Extract the (x, y) coordinate from the center of the cell holding the provided text.  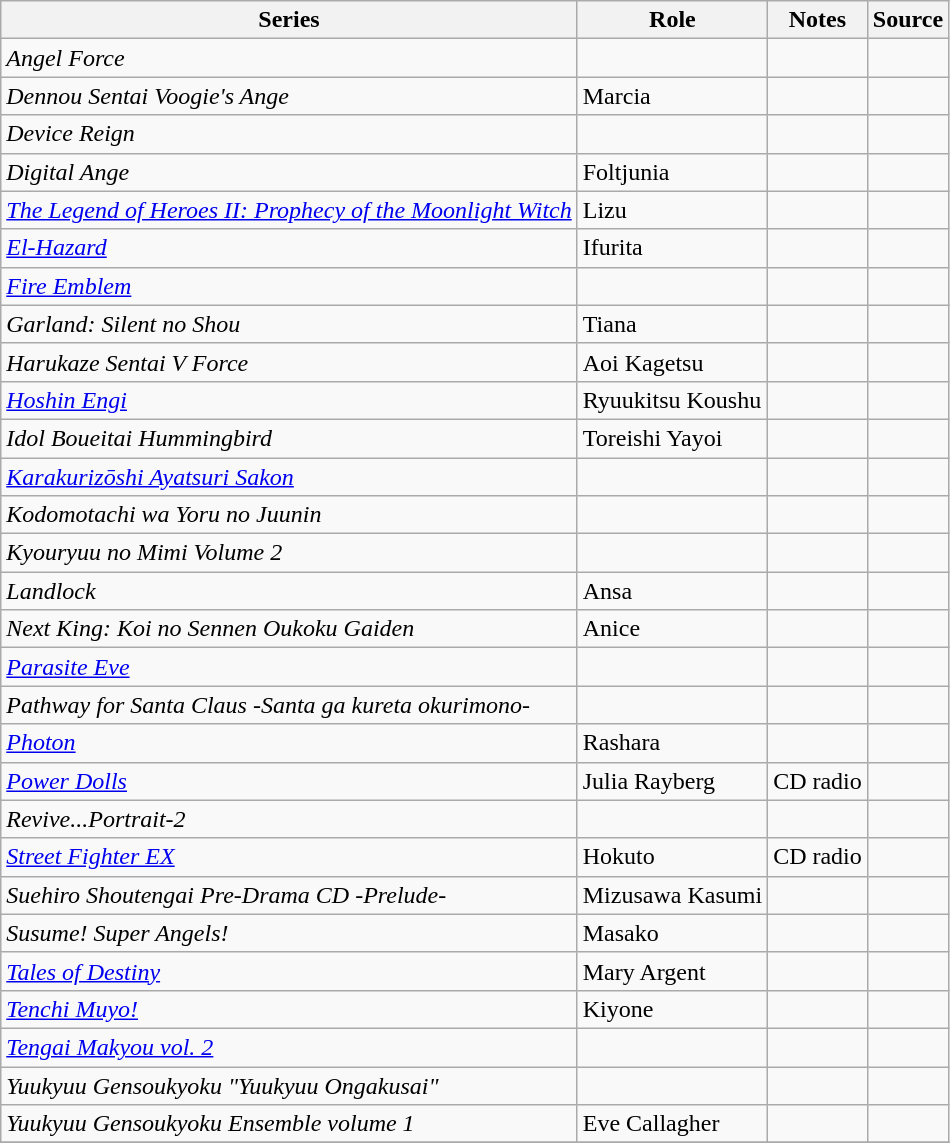
Garland: Silent no Shou (289, 324)
Anice (672, 629)
Tengai Makyou vol. 2 (289, 1047)
Yuukyuu Gensoukyoku "Yuukyuu Ongakusai" (289, 1085)
Lizu (672, 210)
Ansa (672, 591)
Idol Boueitai Hummingbird (289, 438)
Kodomotachi wa Yoru no Juunin (289, 515)
El-Hazard (289, 248)
Tenchi Muyo! (289, 1009)
Ryuukitsu Koushu (672, 400)
Mizusawa Kasumi (672, 895)
The Legend of Heroes II: Prophecy of the Moonlight Witch (289, 210)
Ifurita (672, 248)
Landlock (289, 591)
Toreishi Yayoi (672, 438)
Photon (289, 743)
Hokuto (672, 857)
Aoi Kagetsu (672, 362)
Pathway for Santa Claus -Santa ga kureta okurimono- (289, 705)
Rashara (672, 743)
Harukaze Sentai V Force (289, 362)
Device Reign (289, 134)
Revive...Portrait-2 (289, 819)
Power Dolls (289, 781)
Digital Ange (289, 172)
Parasite Eve (289, 667)
Street Fighter EX (289, 857)
Kyouryuu no Mimi Volume 2 (289, 553)
Julia Rayberg (672, 781)
Notes (818, 20)
Karakurizōshi Ayatsuri Sakon (289, 477)
Masako (672, 933)
Mary Argent (672, 971)
Source (908, 20)
Hoshin Engi (289, 400)
Tales of Destiny (289, 971)
Role (672, 20)
Marcia (672, 96)
Next King: Koi no Sennen Oukoku Gaiden (289, 629)
Eve Callagher (672, 1124)
Suehiro Shoutengai Pre-Drama CD -Prelude- (289, 895)
Yuukyuu Gensoukyoku Ensemble volume 1 (289, 1124)
Angel Force (289, 58)
Dennou Sentai Voogie's Ange (289, 96)
Foltjunia (672, 172)
Fire Emblem (289, 286)
Kiyone (672, 1009)
Tiana (672, 324)
Susume! Super Angels! (289, 933)
Series (289, 20)
